Pinpoint the cell where the given text exists, returning its (x, y) midpoint coordinate. 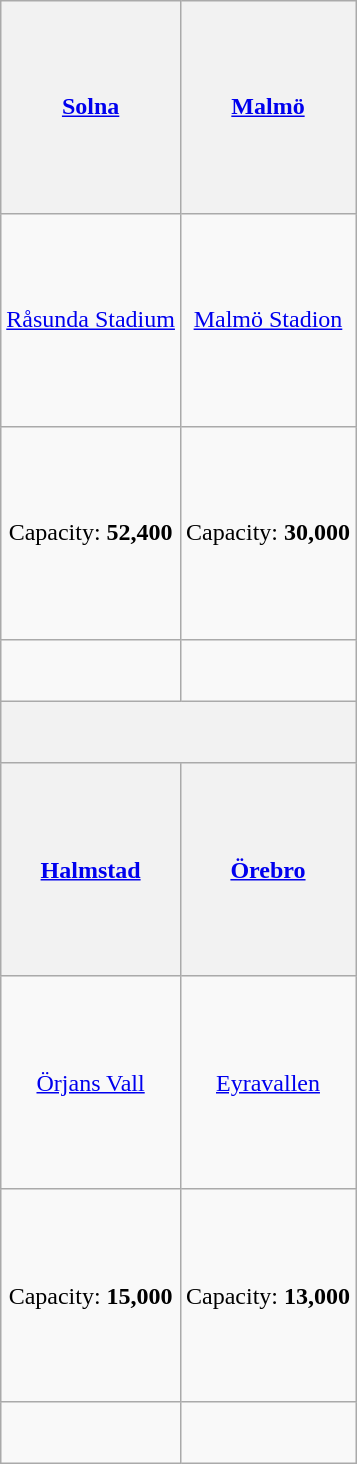
Örebro (268, 870)
Malmö (268, 108)
Halmstad (91, 870)
Malmö Stadion (268, 320)
Eyravallen (268, 1082)
Solna (91, 108)
Capacity: 30,000 (268, 534)
Råsunda Stadium (91, 320)
Örjans Vall (91, 1082)
Capacity: 13,000 (268, 1296)
Capacity: 52,400 (91, 534)
Capacity: 15,000 (91, 1296)
